Detect which cell encompasses the target text, then output its (X, Y) center coordinate. 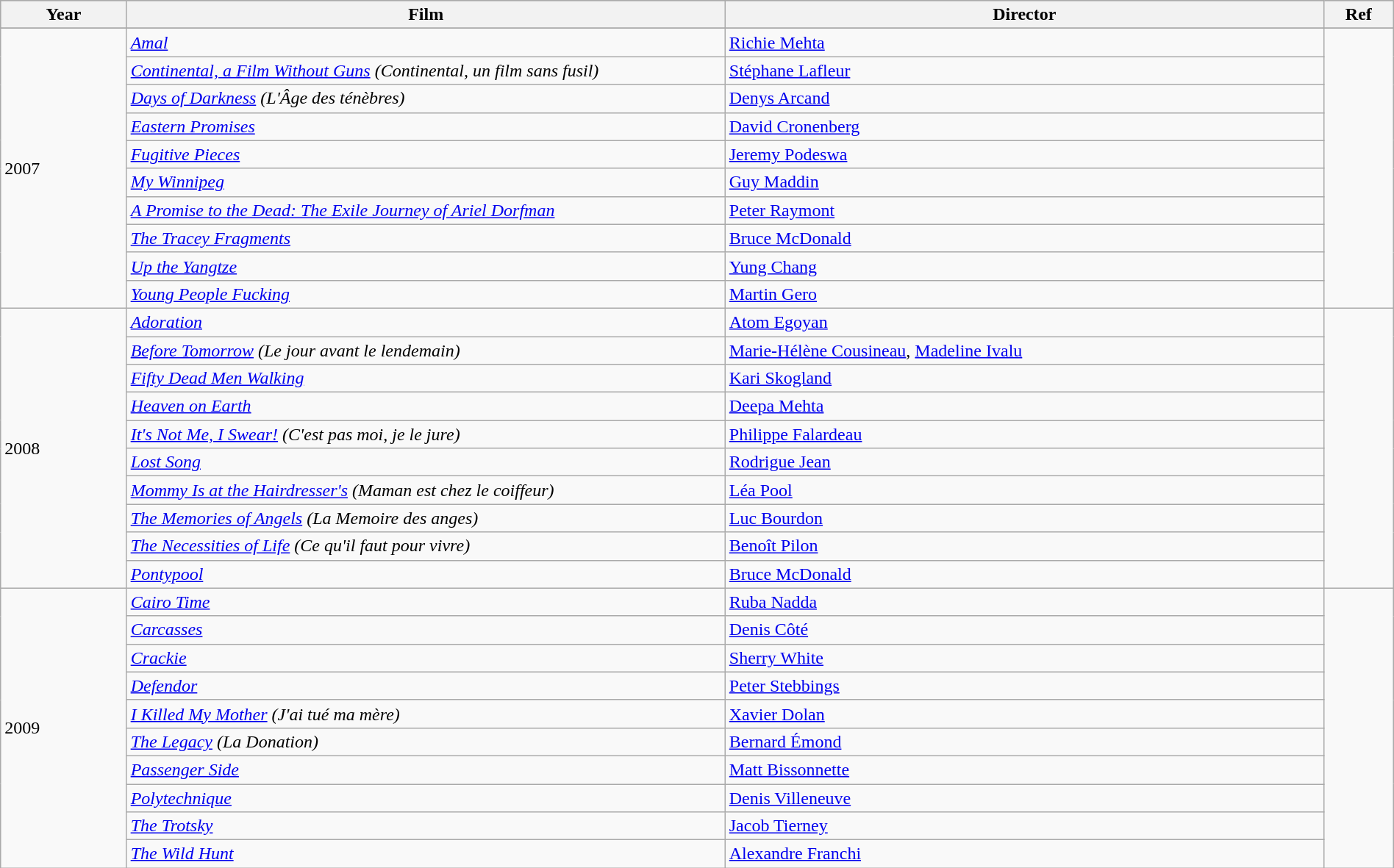
Denis Villeneuve (1024, 797)
Luc Bourdon (1024, 518)
Bernard Émond (1024, 742)
Denys Arcand (1024, 98)
Up the Yangtze (426, 266)
Kari Skogland (1024, 379)
Heaven on Earth (426, 406)
Year (63, 15)
Lost Song (426, 462)
Young People Fucking (426, 294)
The Necessities of Life (Ce qu'il faut pour vivre) (426, 546)
Fifty Dead Men Walking (426, 379)
The Trotsky (426, 826)
2007 (63, 169)
Alexandre Franchi (1024, 854)
Ruba Nadda (1024, 602)
Polytechnique (426, 797)
Richie Mehta (1024, 43)
Jeremy Podeswa (1024, 154)
Jacob Tierney (1024, 826)
Xavier Dolan (1024, 714)
Eastern Promises (426, 126)
Denis Côté (1024, 630)
Léa Pool (1024, 490)
Director (1024, 15)
Days of Darkness (L'Âge des ténèbres) (426, 98)
My Winnipeg (426, 182)
Passenger Side (426, 770)
Ref (1359, 15)
Philippe Falardeau (1024, 434)
Pontypool (426, 574)
The Memories of Angels (La Memoire des anges) (426, 518)
Benoît Pilon (1024, 546)
Film (426, 15)
Adoration (426, 322)
Marie-Hélène Cousineau, Madeline Ivalu (1024, 351)
The Wild Hunt (426, 854)
David Cronenberg (1024, 126)
The Tracey Fragments (426, 238)
It's Not Me, I Swear! (C'est pas moi, je le jure) (426, 434)
I Killed My Mother (J'ai tué ma mère) (426, 714)
Crackie (426, 658)
Peter Raymont (1024, 210)
Matt Bissonnette (1024, 770)
Mommy Is at the Hairdresser's (Maman est chez le coiffeur) (426, 490)
Continental, a Film Without Guns (Continental, un film sans fusil) (426, 71)
2008 (63, 448)
2009 (63, 728)
Yung Chang (1024, 266)
Amal (426, 43)
Sherry White (1024, 658)
Deepa Mehta (1024, 406)
Stéphane Lafleur (1024, 71)
Fugitive Pieces (426, 154)
Martin Gero (1024, 294)
Before Tomorrow (Le jour avant le lendemain) (426, 351)
Peter Stebbings (1024, 686)
Carcasses (426, 630)
The Legacy (La Donation) (426, 742)
A Promise to the Dead: The Exile Journey of Ariel Dorfman (426, 210)
Defendor (426, 686)
Atom Egoyan (1024, 322)
Cairo Time (426, 602)
Guy Maddin (1024, 182)
Rodrigue Jean (1024, 462)
